From the cell containing the given text, extract its center point as [X, Y] coordinate. 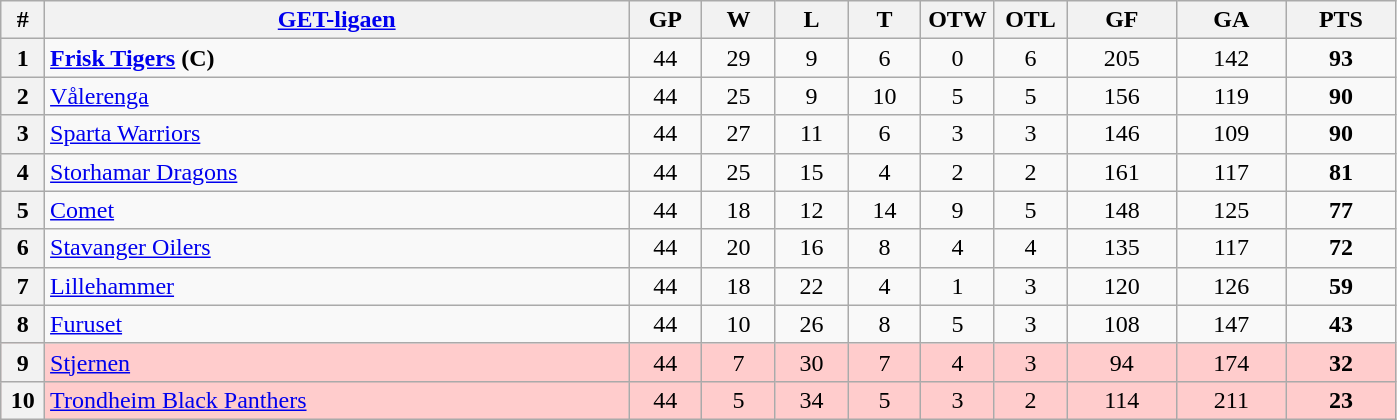
T [884, 20]
26 [812, 324]
211 [1232, 400]
Trondheim Black Panthers [337, 400]
59 [1341, 286]
11 [812, 134]
Furuset [337, 324]
43 [1341, 324]
148 [1122, 210]
119 [1232, 96]
77 [1341, 210]
16 [812, 248]
205 [1122, 58]
156 [1122, 96]
0 [958, 58]
174 [1232, 362]
27 [738, 134]
GA [1232, 20]
# [23, 20]
20 [738, 248]
GP [666, 20]
30 [812, 362]
94 [1122, 362]
120 [1122, 286]
OTL [1030, 20]
142 [1232, 58]
GF [1122, 20]
147 [1232, 324]
Lillehammer [337, 286]
22 [812, 286]
Stjernen [337, 362]
135 [1122, 248]
14 [884, 210]
Comet [337, 210]
81 [1341, 172]
23 [1341, 400]
15 [812, 172]
Storhamar Dragons [337, 172]
Frisk Tigers (C) [337, 58]
Vålerenga [337, 96]
Sparta Warriors [337, 134]
29 [738, 58]
109 [1232, 134]
12 [812, 210]
93 [1341, 58]
PTS [1341, 20]
32 [1341, 362]
125 [1232, 210]
GET-ligaen [337, 20]
Stavanger Oilers [337, 248]
114 [1122, 400]
L [812, 20]
OTW [958, 20]
34 [812, 400]
146 [1122, 134]
W [738, 20]
72 [1341, 248]
108 [1122, 324]
161 [1122, 172]
126 [1232, 286]
